Pinpoint the cell where the given text exists, returning its (X, Y) midpoint coordinate. 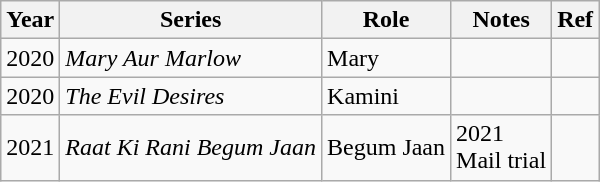
Role (386, 20)
The Evil Desires (191, 96)
Kamini (386, 96)
Mary Aur Marlow (191, 58)
Begum Jaan (386, 148)
Notes (502, 20)
2021 (30, 148)
Series (191, 20)
Year (30, 20)
Raat Ki Rani Begum Jaan (191, 148)
2021Mail trial (502, 148)
Ref (576, 20)
Mary (386, 58)
